Determine the (x, y) coordinate at the center of the cell enclosing the given text.  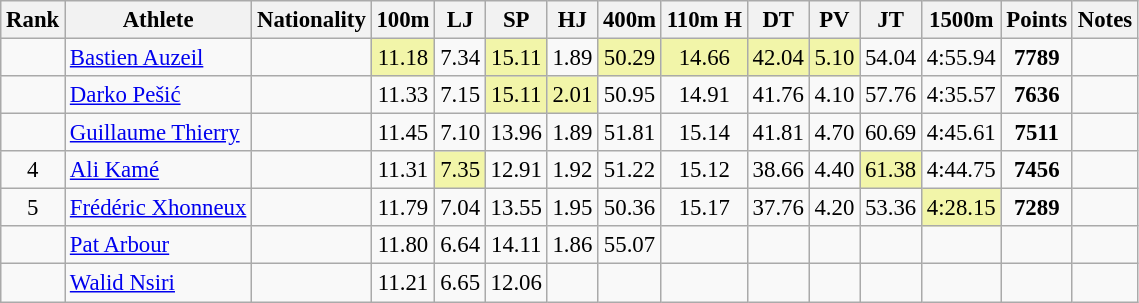
13.55 (516, 208)
Rank (33, 20)
7636 (1036, 95)
60.69 (891, 133)
110m H (704, 20)
11.21 (403, 283)
41.81 (778, 133)
Walid Nsiri (158, 283)
4:44.75 (961, 170)
7511 (1036, 133)
5 (33, 208)
Athlete (158, 20)
1.92 (572, 170)
61.38 (891, 170)
4.70 (834, 133)
2.01 (572, 95)
15.14 (704, 133)
55.07 (630, 245)
12.91 (516, 170)
15.12 (704, 170)
100m (403, 20)
7.04 (460, 208)
Notes (1104, 20)
SP (516, 20)
51.81 (630, 133)
7.15 (460, 95)
53.36 (891, 208)
1500m (961, 20)
Nationality (312, 20)
14.11 (516, 245)
4:55.94 (961, 58)
1.86 (572, 245)
LJ (460, 20)
Guillaume Thierry (158, 133)
4.20 (834, 208)
Darko Pešić (158, 95)
Ali Kamé (158, 170)
50.29 (630, 58)
54.04 (891, 58)
5.10 (834, 58)
11.80 (403, 245)
11.45 (403, 133)
JT (891, 20)
7289 (1036, 208)
4:28.15 (961, 208)
400m (630, 20)
6.65 (460, 283)
11.79 (403, 208)
13.96 (516, 133)
57.76 (891, 95)
14.91 (704, 95)
4 (33, 170)
7.34 (460, 58)
14.66 (704, 58)
Bastien Auzeil (158, 58)
37.76 (778, 208)
6.64 (460, 245)
11.18 (403, 58)
PV (834, 20)
50.36 (630, 208)
HJ (572, 20)
12.06 (516, 283)
50.95 (630, 95)
7.10 (460, 133)
15.17 (704, 208)
7.35 (460, 170)
Points (1036, 20)
Pat Arbour (158, 245)
1.95 (572, 208)
4.10 (834, 95)
41.76 (778, 95)
42.04 (778, 58)
38.66 (778, 170)
4:45.61 (961, 133)
Frédéric Xhonneux (158, 208)
51.22 (630, 170)
11.33 (403, 95)
4.40 (834, 170)
DT (778, 20)
11.31 (403, 170)
4:35.57 (961, 95)
7456 (1036, 170)
7789 (1036, 58)
